Identify which cell holds the provided text, then report its (X, Y) central coordinate. 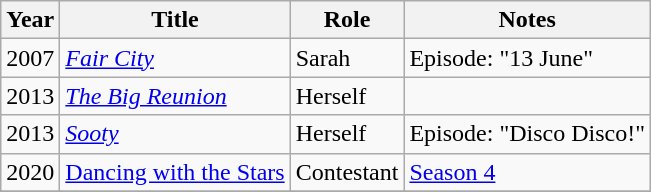
Contestant (347, 172)
Year (30, 20)
Season 4 (528, 172)
Role (347, 20)
Title (175, 20)
The Big Reunion (175, 96)
Sooty (175, 134)
Dancing with the Stars (175, 172)
Episode: "13 June" (528, 58)
Fair City (175, 58)
Notes (528, 20)
2020 (30, 172)
Sarah (347, 58)
2007 (30, 58)
Episode: "Disco Disco!" (528, 134)
